Return the [x, y] coordinate for the center point of the cell that contains the specified text.  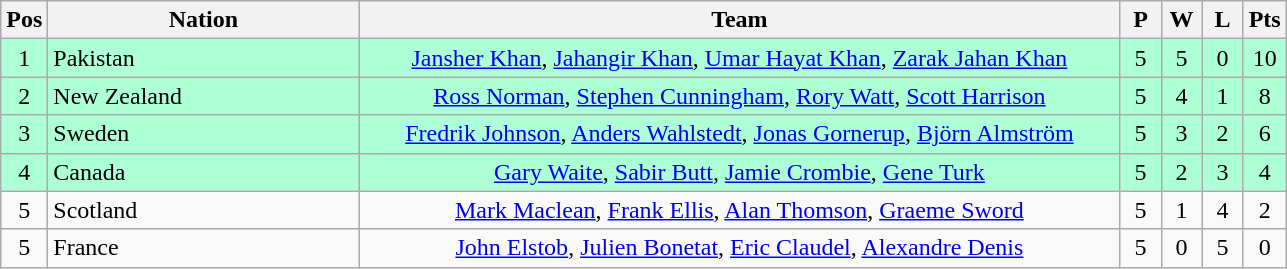
Pakistan [204, 58]
Canada [204, 172]
Scotland [204, 210]
Gary Waite, Sabir Butt, Jamie Crombie, Gene Turk [740, 172]
6 [1264, 134]
Ross Norman, Stephen Cunningham, Rory Watt, Scott Harrison [740, 96]
L [1222, 20]
W [1182, 20]
P [1140, 20]
John Elstob, Julien Bonetat, Eric Claudel, Alexandre Denis [740, 248]
8 [1264, 96]
New Zealand [204, 96]
Nation [204, 20]
Sweden [204, 134]
Pos [24, 20]
Fredrik Johnson, Anders Wahlstedt, Jonas Gornerup, Björn Almström [740, 134]
Mark Maclean, Frank Ellis, Alan Thomson, Graeme Sword [740, 210]
Jansher Khan, Jahangir Khan, Umar Hayat Khan, Zarak Jahan Khan [740, 58]
France [204, 248]
Team [740, 20]
Pts [1264, 20]
10 [1264, 58]
